For the text-containing cell, return its midpoint in (X, Y) coordinate format. 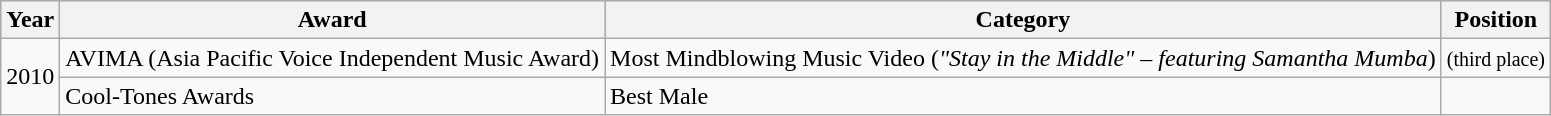
2010 (30, 77)
(third place) (1496, 58)
Position (1496, 20)
Award (332, 20)
Category (1024, 20)
Most Mindblowing Music Video ("Stay in the Middle" – featuring Samantha Mumba) (1024, 58)
Best Male (1024, 96)
Cool-Tones Awards (332, 96)
AVIMA (Asia Pacific Voice Independent Music Award) (332, 58)
Year (30, 20)
